Search for the cell housing the specified text and yield its (X, Y) center coordinate. 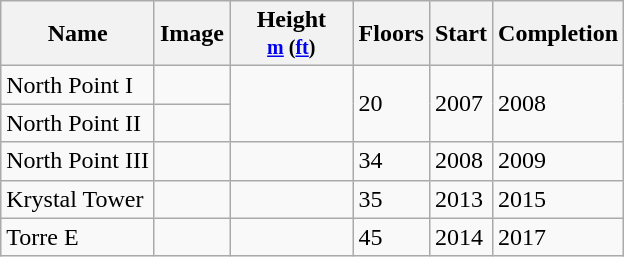
North Point I (78, 85)
Name (78, 34)
2013 (460, 199)
Completion (558, 34)
20 (391, 104)
Heightm (ft) (292, 34)
North Point III (78, 161)
34 (391, 161)
Start (460, 34)
North Point II (78, 123)
2009 (558, 161)
2015 (558, 199)
Torre E (78, 237)
Floors (391, 34)
2007 (460, 104)
45 (391, 237)
35 (391, 199)
Image (192, 34)
2014 (460, 237)
2017 (558, 237)
Krystal Tower (78, 199)
